Find where the given text appears and provide that cell's center as (x, y) coordinate. 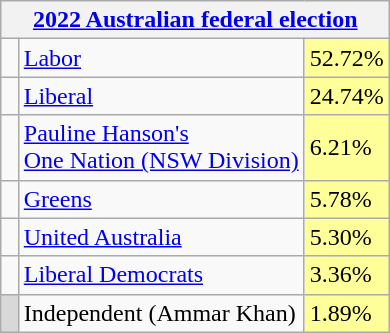
2022 Australian federal election (195, 20)
1.89% (346, 313)
Liberal Democrats (161, 275)
52.72% (346, 58)
Liberal (161, 96)
United Australia (161, 237)
5.78% (346, 199)
Pauline Hanson'sOne Nation (NSW Division) (161, 148)
24.74% (346, 96)
Labor (161, 58)
5.30% (346, 237)
Greens (161, 199)
3.36% (346, 275)
6.21% (346, 148)
Independent (Ammar Khan) (161, 313)
